Detect which cell encompasses the target text, then output its (X, Y) center coordinate. 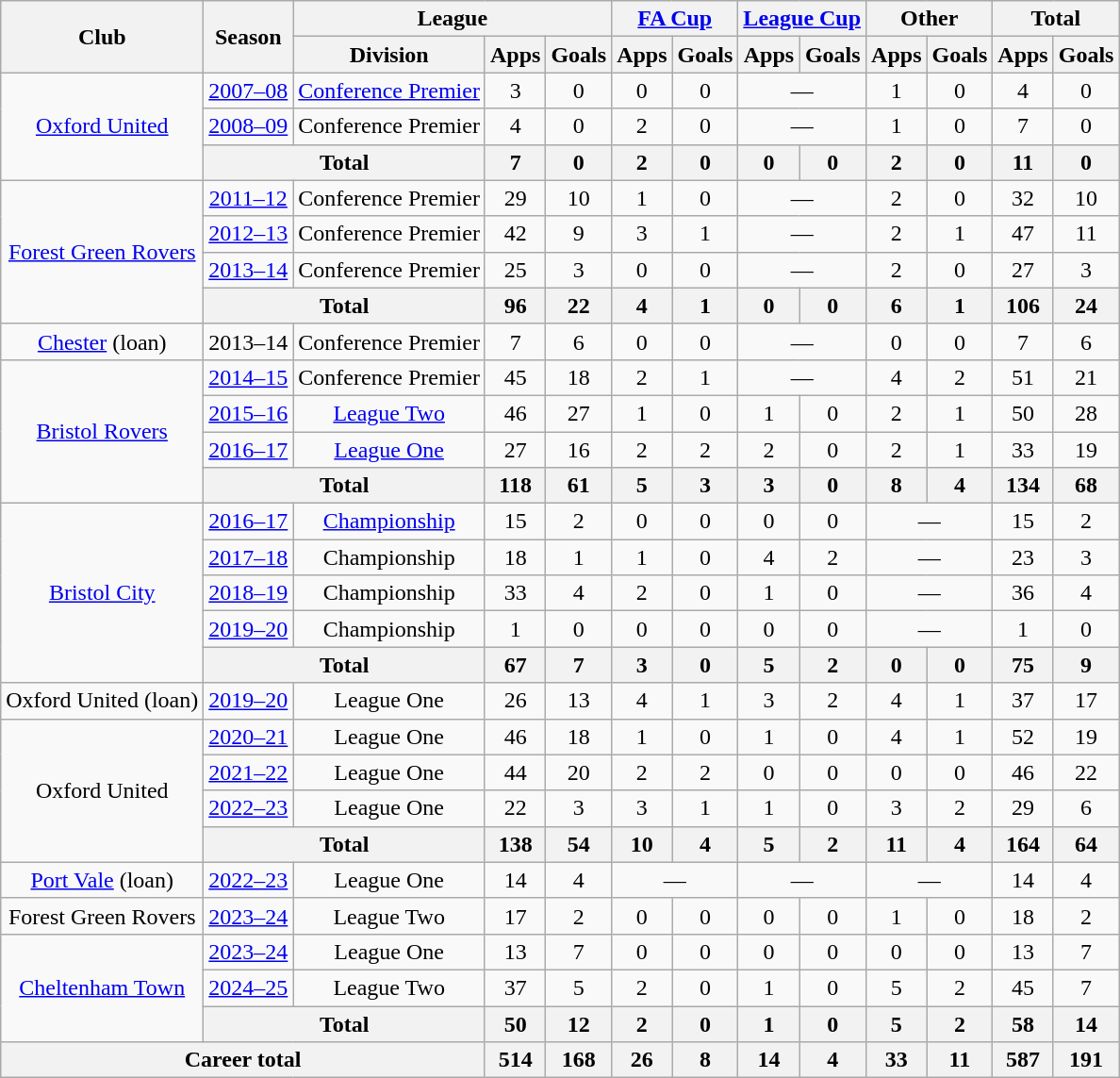
24 (1086, 306)
2012–13 (249, 234)
Club (102, 37)
61 (579, 486)
138 (515, 844)
23 (1023, 557)
Career total (243, 1060)
Season (249, 37)
2011–12 (249, 198)
20 (579, 772)
FA Cup (675, 19)
118 (515, 486)
25 (515, 270)
47 (1023, 234)
2007–08 (249, 91)
106 (1023, 306)
2020–21 (249, 737)
68 (1086, 486)
58 (1023, 1023)
2014–15 (249, 377)
Port Vale (loan) (102, 880)
Bristol Rovers (102, 431)
2017–18 (249, 557)
51 (1023, 377)
134 (1023, 486)
16 (579, 450)
2015–16 (249, 413)
League Cup (802, 19)
32 (1023, 198)
52 (1023, 737)
2024–25 (249, 987)
2021–22 (249, 772)
Chester (loan) (102, 341)
Oxford United (loan) (102, 701)
42 (515, 234)
21 (1086, 377)
164 (1023, 844)
67 (515, 665)
587 (1023, 1060)
75 (1023, 665)
44 (515, 772)
96 (515, 306)
Bristol City (102, 593)
168 (579, 1060)
191 (1086, 1060)
Other (930, 19)
League (453, 19)
Division (389, 55)
54 (579, 844)
514 (515, 1060)
2008–09 (249, 126)
28 (1086, 413)
64 (1086, 844)
36 (1023, 593)
2018–19 (249, 593)
Cheltenham Town (102, 987)
12 (579, 1023)
